Locate the cell with the specified text and output its [x, y] center coordinate. 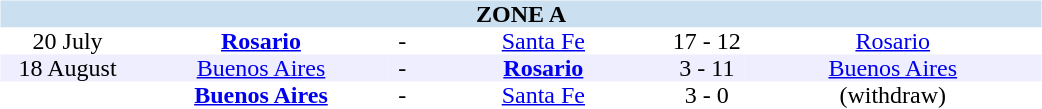
(withdraw) [892, 96]
17 - 12 [707, 42]
3 - 11 [707, 68]
20 July [67, 42]
ZONE A [520, 14]
18 August [67, 68]
3 - 0 [707, 96]
